Locate the cell with the specified text and output its [X, Y] center coordinate. 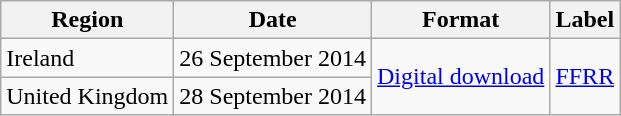
Ireland [88, 58]
Date [273, 20]
Label [585, 20]
United Kingdom [88, 96]
Digital download [461, 77]
28 September 2014 [273, 96]
Region [88, 20]
FFRR [585, 77]
26 September 2014 [273, 58]
Format [461, 20]
